Pinpoint the cell where the given text exists, returning its (x, y) midpoint coordinate. 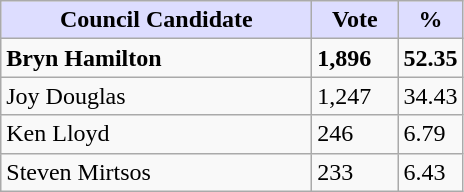
6.43 (430, 172)
Ken Lloyd (156, 134)
52.35 (430, 58)
Steven Mirtsos (156, 172)
246 (355, 134)
Bryn Hamilton (156, 58)
1,247 (355, 96)
% (430, 20)
34.43 (430, 96)
1,896 (355, 58)
Council Candidate (156, 20)
6.79 (430, 134)
233 (355, 172)
Joy Douglas (156, 96)
Vote (355, 20)
